For the text-containing cell, return its midpoint in (x, y) coordinate format. 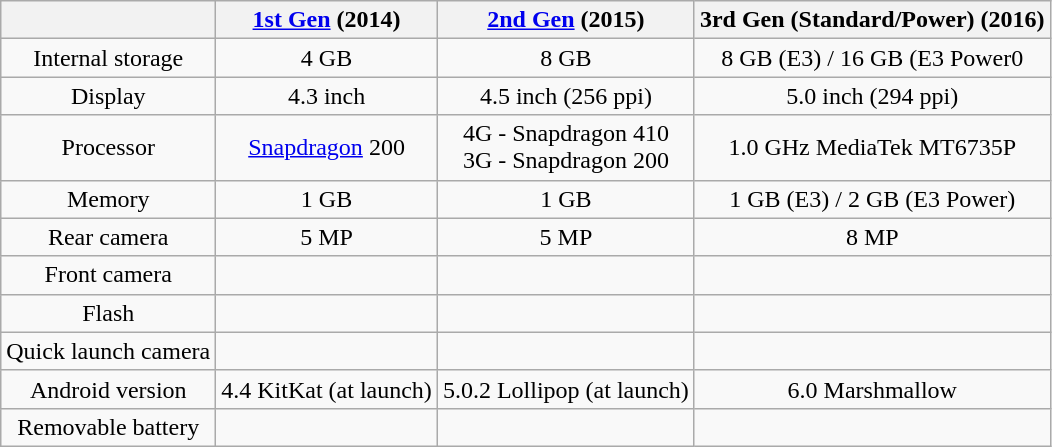
4.3 inch (327, 96)
Internal storage (108, 58)
Flash (108, 313)
4 GB (327, 58)
5.0 inch (294 ppi) (872, 96)
8 GB (E3) / 16 GB (E3 Power0 (872, 58)
Snapdragon 200 (327, 148)
4.5 inch (256 ppi) (566, 96)
4.4 KitKat (at launch) (327, 389)
8 GB (566, 58)
Android version (108, 389)
8 MP (872, 237)
4G - Snapdragon 4103G - Snapdragon 200 (566, 148)
1 GB (E3) / 2 GB (E3 Power) (872, 199)
3rd Gen (Standard/Power) (2016) (872, 20)
2nd Gen (2015) (566, 20)
Processor (108, 148)
Quick launch camera (108, 351)
1st Gen (2014) (327, 20)
1.0 GHz MediaTek MT6735P (872, 148)
Display (108, 96)
5.0.2 Lollipop (at launch) (566, 389)
Front camera (108, 275)
Rear camera (108, 237)
Memory (108, 199)
6.0 Marshmallow (872, 389)
Removable battery (108, 427)
